Return [X, Y] of the center of cell containing provided text 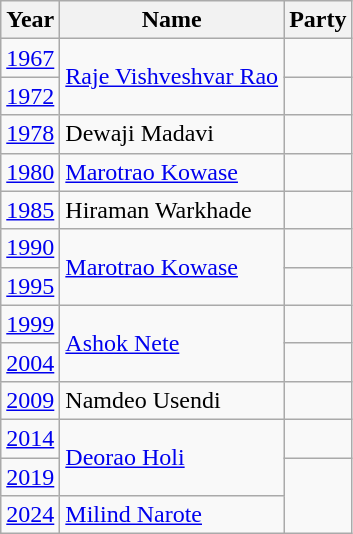
Namdeo Usendi [172, 400]
2009 [30, 400]
Milind Narote [172, 515]
Dewaji Madavi [172, 134]
1985 [30, 210]
Year [30, 20]
Hiraman Warkhade [172, 210]
1990 [30, 248]
2014 [30, 438]
1995 [30, 286]
Deorao Holi [172, 457]
1980 [30, 172]
Raje Vishveshvar Rao [172, 77]
2019 [30, 477]
1999 [30, 324]
1972 [30, 96]
Name [172, 20]
2024 [30, 515]
1978 [30, 134]
Party [318, 20]
Ashok Nete [172, 343]
2004 [30, 362]
1967 [30, 58]
